Return the [X, Y] coordinate for the center point of the cell that contains the specified text.  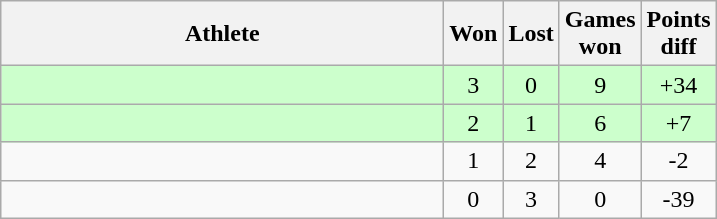
+7 [678, 123]
Won [474, 34]
4 [600, 161]
Pointsdiff [678, 34]
+34 [678, 85]
Gameswon [600, 34]
-39 [678, 199]
6 [600, 123]
-2 [678, 161]
9 [600, 85]
Lost [531, 34]
Athlete [222, 34]
